Capture the cell that displays the provided text and extract its [X, Y] central coordinate. 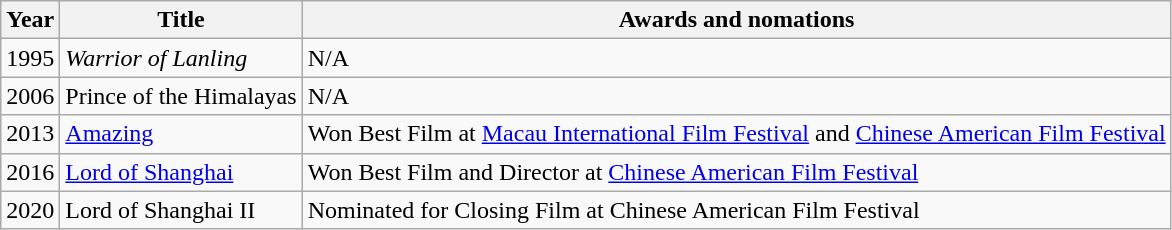
2006 [30, 96]
Won Best Film and Director at Chinese American Film Festival [736, 172]
Warrior of Lanling [181, 58]
2016 [30, 172]
2013 [30, 134]
Lord of Shanghai [181, 172]
Title [181, 20]
Year [30, 20]
1995 [30, 58]
Won Best Film at Macau International Film Festival and Chinese American Film Festival [736, 134]
Lord of Shanghai II [181, 210]
Prince of the Himalayas [181, 96]
Amazing [181, 134]
Nominated for Closing Film at Chinese American Film Festival [736, 210]
2020 [30, 210]
Awards and nomations [736, 20]
